Determine the (x, y) coordinate at the center of the cell enclosing the given text.  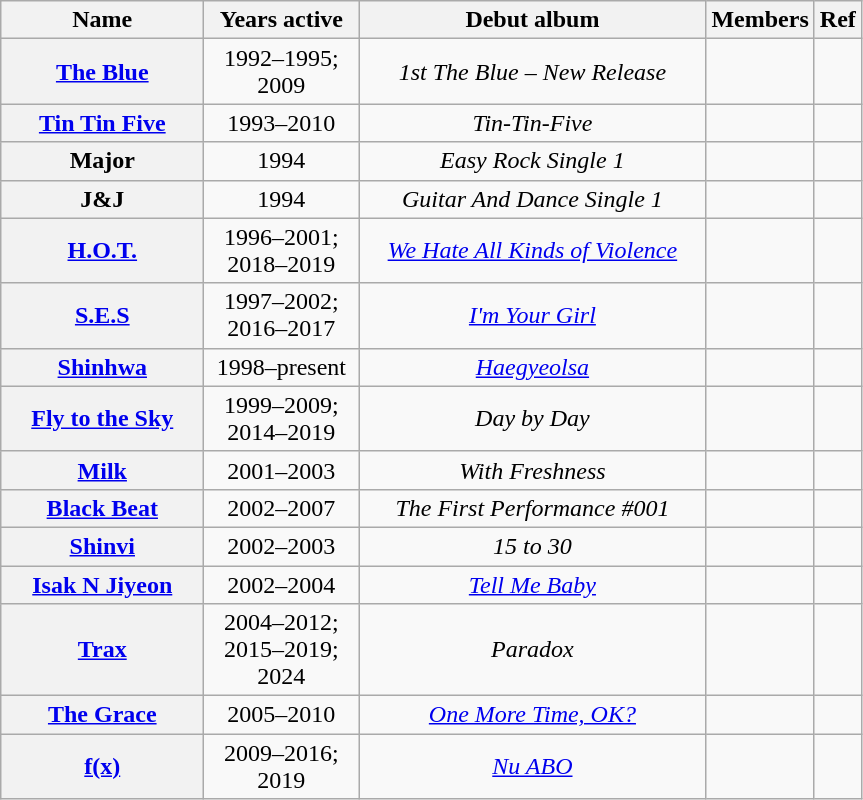
The Blue (102, 72)
Fly to the Sky (102, 418)
1999–2009; 2014–2019 (282, 418)
With Freshness (532, 470)
f(x) (102, 766)
2001–2003 (282, 470)
Shinvi (102, 546)
Isak N Jiyeon (102, 585)
Tin Tin Five (102, 123)
2002–2004 (282, 585)
Trax (102, 650)
Paradox (532, 650)
Guitar And Dance Single 1 (532, 199)
Haegyeolsa (532, 367)
2002–2007 (282, 508)
We Hate All Kinds of Violence (532, 250)
1997–2002; 2016–2017 (282, 316)
Major (102, 161)
Tin-Tin-Five (532, 123)
I'm Your Girl (532, 316)
The First Performance #001 (532, 508)
1st The Blue – New Release (532, 72)
Name (102, 20)
Day by Day (532, 418)
Easy Rock Single 1 (532, 161)
Nu ABO (532, 766)
Members (760, 20)
2002–2003 (282, 546)
The Grace (102, 715)
Tell Me Baby (532, 585)
Black Beat (102, 508)
Shinhwa (102, 367)
Ref (838, 20)
Debut album (532, 20)
Milk (102, 470)
2004–2012; 2015–2019; 2024 (282, 650)
1992–1995; 2009 (282, 72)
J&J (102, 199)
S.E.S (102, 316)
2009–2016; 2019 (282, 766)
1996–2001; 2018–2019 (282, 250)
H.O.T. (102, 250)
1993–2010 (282, 123)
2005–2010 (282, 715)
15 to 30 (532, 546)
One More Time, OK? (532, 715)
Years active (282, 20)
1998–present (282, 367)
